Pinpoint the cell where the given text exists, returning its (x, y) midpoint coordinate. 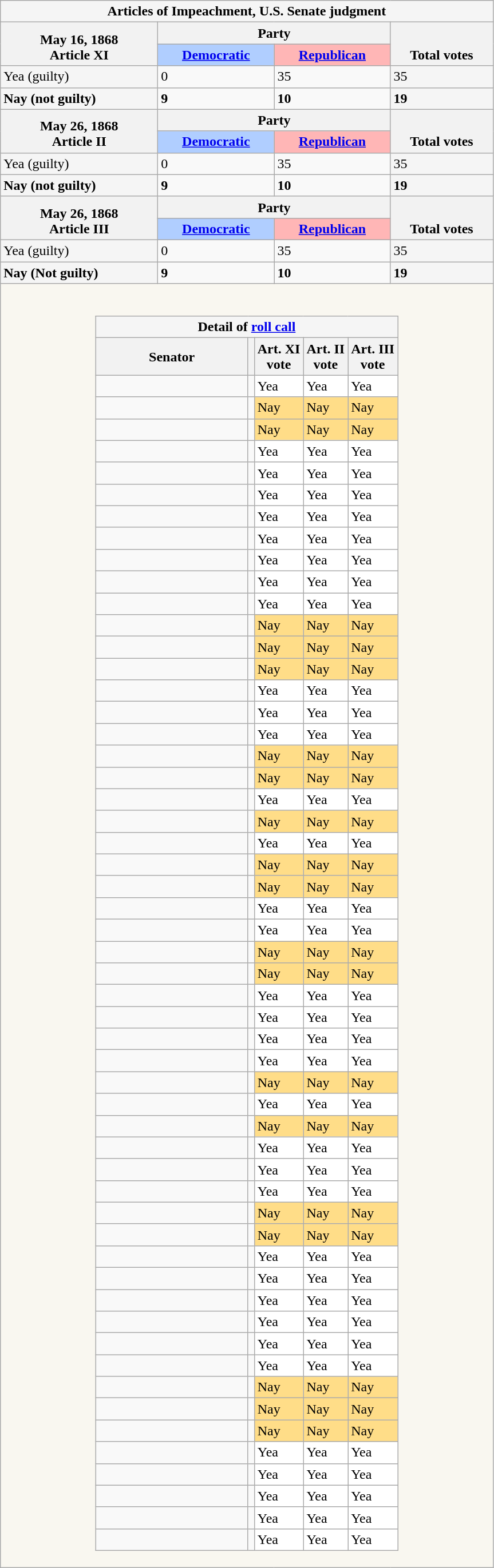
May 16, 1868Article XI (79, 44)
Art. XIvote (279, 357)
Art. IIvote (326, 357)
Art. IIIvote (373, 357)
Nay (Not guilty) (79, 273)
Articles of Impeachment, U.S. Senate judgment (247, 11)
Senator (172, 357)
Detail of roll call (247, 327)
May 26, 1868Article II (79, 131)
May 26, 1868Article III (79, 218)
